Scan for the cell matching the given text and deliver its (x, y) coordinate at center. 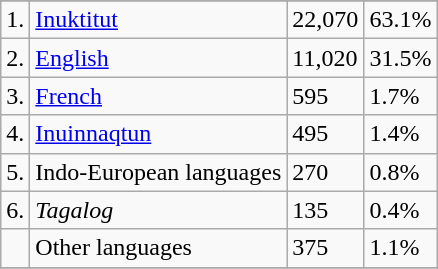
Indo-European languages (158, 172)
4. (16, 134)
3. (16, 96)
11,020 (326, 58)
135 (326, 210)
Inuktitut (158, 20)
French (158, 96)
English (158, 58)
Inuinnaqtun (158, 134)
5. (16, 172)
1.1% (400, 248)
1. (16, 20)
22,070 (326, 20)
270 (326, 172)
6. (16, 210)
1.7% (400, 96)
1.4% (400, 134)
2. (16, 58)
595 (326, 96)
63.1% (400, 20)
0.4% (400, 210)
31.5% (400, 58)
Other languages (158, 248)
495 (326, 134)
Tagalog (158, 210)
0.8% (400, 172)
375 (326, 248)
